Detect which cell encompasses the target text, then output its [X, Y] center coordinate. 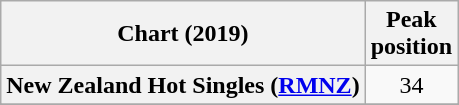
Peakposition [411, 34]
New Zealand Hot Singles (RMNZ) [183, 85]
Chart (2019) [183, 34]
34 [411, 85]
